From the cell containing the given text, extract its center point as [x, y] coordinate. 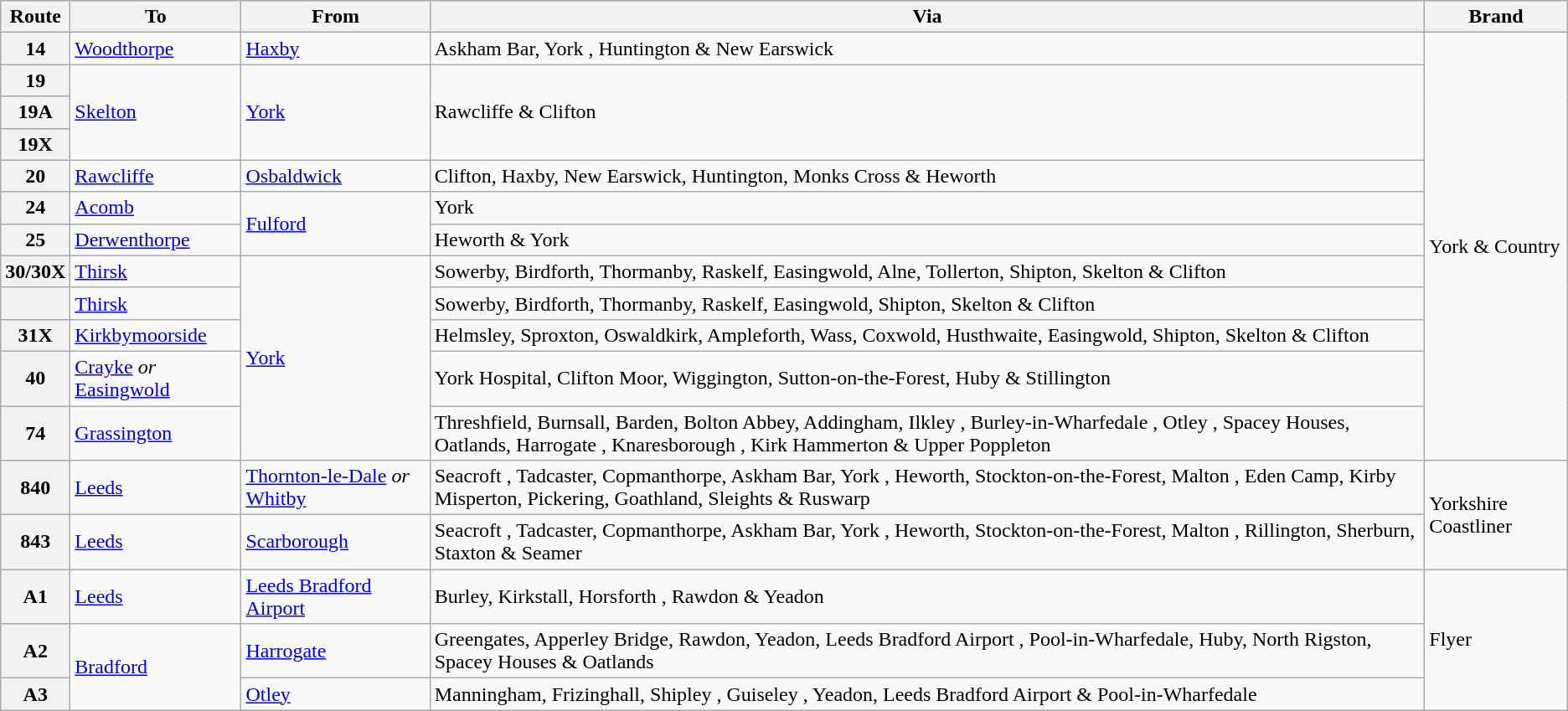
York & Country [1496, 246]
Rawcliffe [156, 176]
Askham Bar, York , Huntington & New Earswick [927, 49]
Skelton [156, 112]
Flyer [1496, 640]
Acomb [156, 208]
74 [35, 432]
Kirkbymoorside [156, 335]
Seacroft , Tadcaster, Copmanthorpe, Askham Bar, York , Heworth, Stockton-on-the-Forest, Malton , Rillington, Sherburn, Staxton & Seamer [927, 543]
25 [35, 240]
Greengates, Apperley Bridge, Rawdon, Yeadon, Leeds Bradford Airport , Pool-in-Wharfedale, Huby, North Rigston, Spacey Houses & Oatlands [927, 652]
Woodthorpe [156, 49]
A1 [35, 596]
Clifton, Haxby, New Earswick, Huntington, Monks Cross & Heworth [927, 176]
843 [35, 543]
Route [35, 17]
From [335, 17]
40 [35, 379]
Thornton-le-Dale or Whitby [335, 487]
Bradford [156, 667]
20 [35, 176]
To [156, 17]
840 [35, 487]
Leeds Bradford Airport [335, 596]
30/30X [35, 271]
Otley [335, 694]
Brand [1496, 17]
24 [35, 208]
19X [35, 144]
Osbaldwick [335, 176]
Crayke or Easingwold [156, 379]
A2 [35, 652]
Fulford [335, 224]
York Hospital, Clifton Moor, Wiggington, Sutton-on-the-Forest, Huby & Stillington [927, 379]
Via [927, 17]
Sowerby, Birdforth, Thormanby, Raskelf, Easingwold, Shipton, Skelton & Clifton [927, 303]
A3 [35, 694]
Sowerby, Birdforth, Thormanby, Raskelf, Easingwold, Alne, Tollerton, Shipton, Skelton & Clifton [927, 271]
31X [35, 335]
Helmsley, Sproxton, Oswaldkirk, Ampleforth, Wass, Coxwold, Husthwaite, Easingwold, Shipton, Skelton & Clifton [927, 335]
14 [35, 49]
Burley, Kirkstall, Horsforth , Rawdon & Yeadon [927, 596]
Rawcliffe & Clifton [927, 112]
Yorkshire Coastliner [1496, 515]
Heworth & York [927, 240]
Haxby [335, 49]
Harrogate [335, 652]
19 [35, 80]
Grassington [156, 432]
Derwenthorpe [156, 240]
Manningham, Frizinghall, Shipley , Guiseley , Yeadon, Leeds Bradford Airport & Pool-in-Wharfedale [927, 694]
19A [35, 112]
Scarborough [335, 543]
